Detect which cell encompasses the target text, then output its (X, Y) center coordinate. 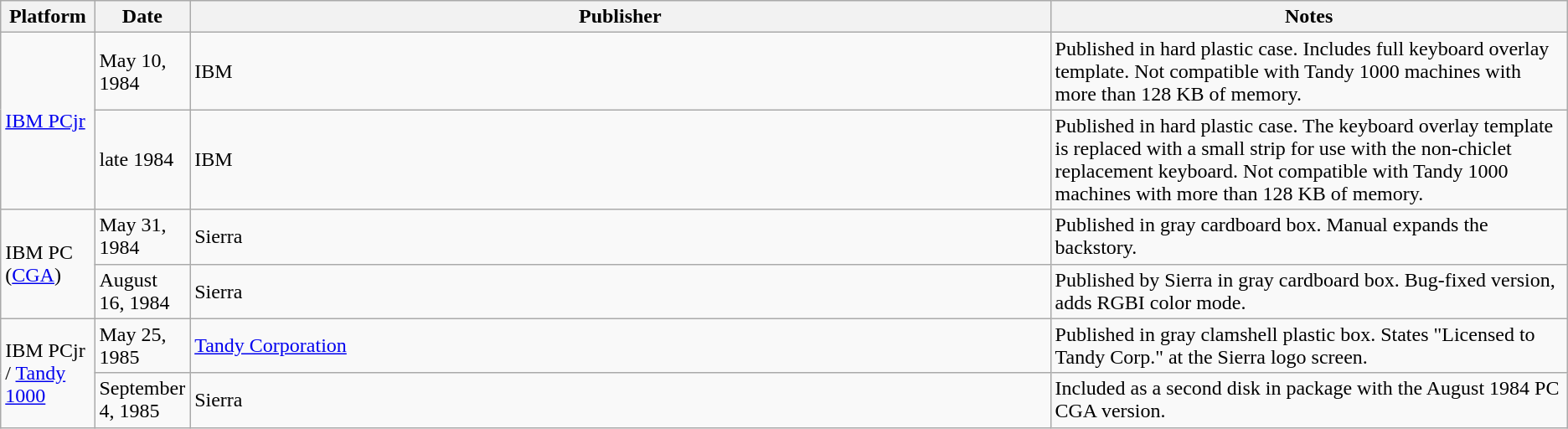
IBM PC (CGA) (48, 264)
Published in gray cardboard box. Manual expands the backstory. (1308, 236)
IBM PCjr / Tandy 1000 (48, 373)
Notes (1308, 17)
Published in gray clamshell plastic box. States "Licensed to Tandy Corp." at the Sierra logo screen. (1308, 345)
August 16, 1984 (142, 292)
September 4, 1985 (142, 401)
Included as a second disk in package with the August 1984 PC CGA version. (1308, 401)
May 25, 1985 (142, 345)
Tandy Corporation (620, 345)
May 10, 1984 (142, 71)
Published by Sierra in gray cardboard box. Bug-fixed version, adds RGBI color mode. (1308, 292)
May 31, 1984 (142, 236)
Platform (48, 17)
Publisher (620, 17)
Published in hard plastic case. Includes full keyboard overlay template. Not compatible with Tandy 1000 machines with more than 128 KB of memory. (1308, 71)
late 1984 (142, 159)
IBM PCjr (48, 121)
Date (142, 17)
